From the cell containing the given text, extract its center point as (x, y) coordinate. 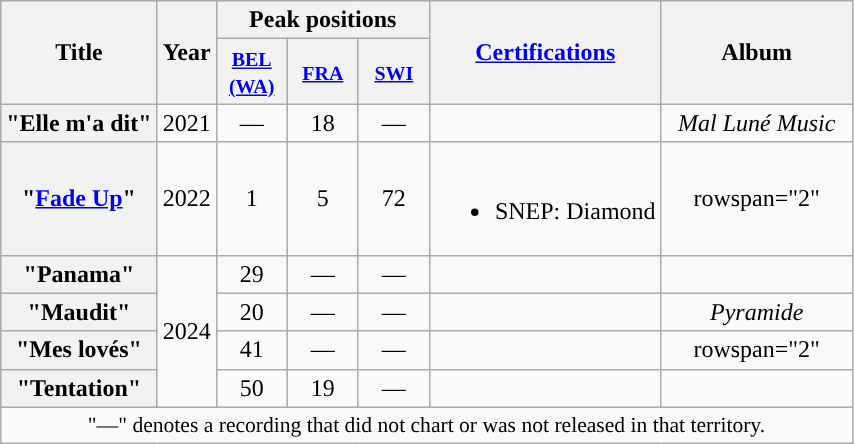
Certifications (545, 52)
SNEP: Diamond (545, 198)
72 (394, 198)
"—" denotes a recording that did not chart or was not released in that territory. (426, 425)
2022 (186, 198)
Year (186, 52)
18 (322, 123)
2021 (186, 123)
29 (252, 274)
"Mes lovés" (79, 350)
5 (322, 198)
SWI (394, 72)
"Panama" (79, 274)
Mal Luné Music (756, 123)
"Elle m'a dit" (79, 123)
2024 (186, 331)
Album (756, 52)
19 (322, 388)
50 (252, 388)
"Maudit" (79, 312)
BEL(WA) (252, 72)
1 (252, 198)
"Tentation" (79, 388)
Peak positions (322, 20)
Title (79, 52)
"Fade Up" (79, 198)
FRA (322, 72)
20 (252, 312)
Pyramide (756, 312)
41 (252, 350)
